Scan for the cell matching the given text and deliver its [x, y] coordinate at center. 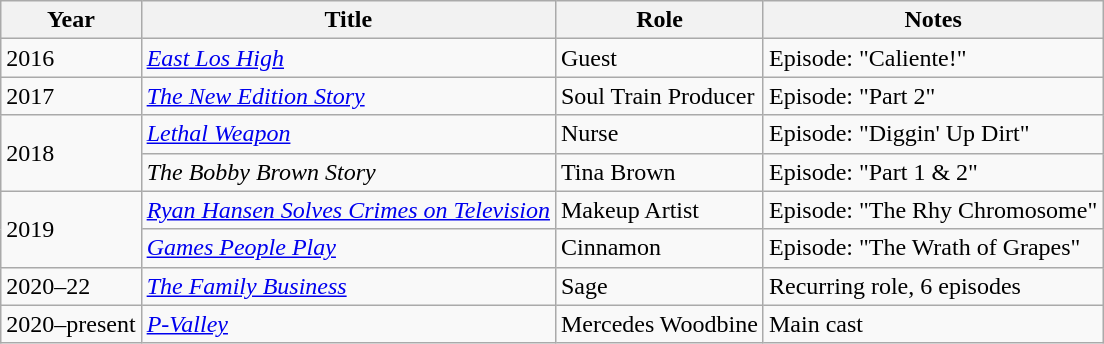
Episode: "The Wrath of Grapes" [932, 248]
Mercedes Woodbine [659, 324]
Lethal Weapon [348, 134]
Episode: "Caliente!" [932, 58]
Nurse [659, 134]
Cinnamon [659, 248]
The New Edition Story [348, 96]
Makeup Artist [659, 210]
Recurring role, 6 episodes [932, 286]
Main cast [932, 324]
Guest [659, 58]
Tina Brown [659, 172]
Episode: "The Rhy Chromosome" [932, 210]
The Family Business [348, 286]
Ryan Hansen Solves Crimes on Television [348, 210]
P-Valley [348, 324]
Notes [932, 20]
Episode: "Part 1 & 2" [932, 172]
2020–22 [71, 286]
Episode: "Part 2" [932, 96]
The Bobby Brown Story [348, 172]
Title [348, 20]
2019 [71, 229]
2017 [71, 96]
Soul Train Producer [659, 96]
Sage [659, 286]
2020–present [71, 324]
Year [71, 20]
Games People Play [348, 248]
2018 [71, 153]
East Los High [348, 58]
Role [659, 20]
Episode: "Diggin' Up Dirt" [932, 134]
2016 [71, 58]
